Detect which cell encompasses the target text, then output its [X, Y] center coordinate. 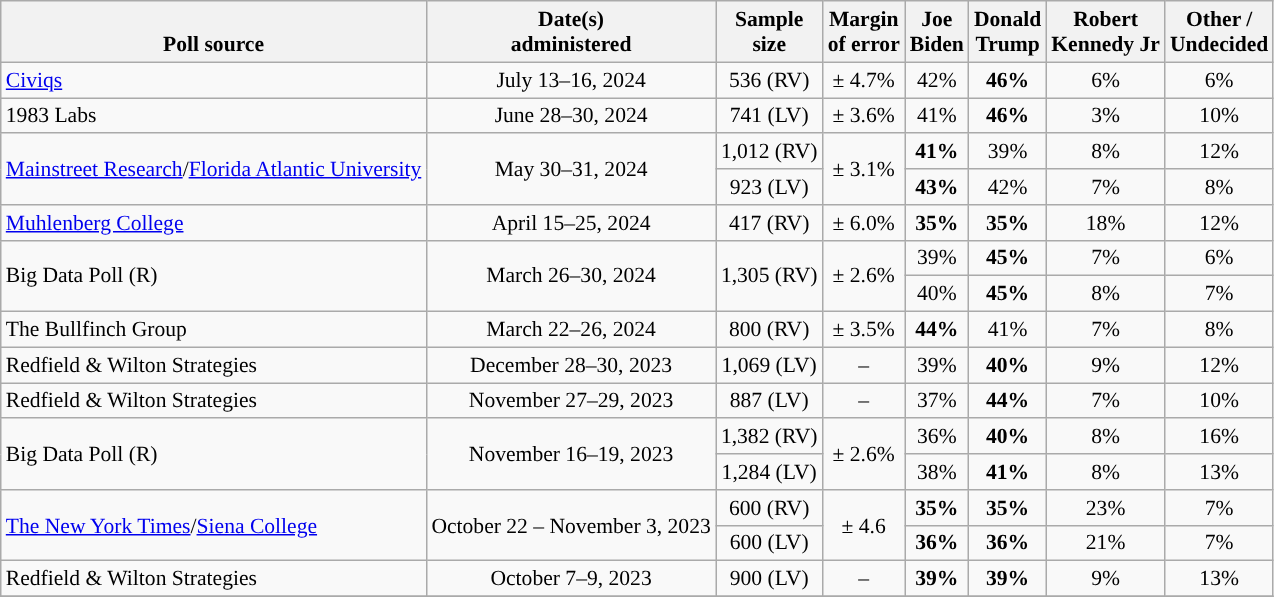
1,012 (RV) [770, 152]
43% [937, 187]
The Bullfinch Group [214, 330]
± 6.0% [864, 223]
Marginof error [864, 32]
October 7–9, 2023 [571, 579]
Mainstreet Research/Florida Atlantic University [214, 170]
16% [1219, 437]
1,284 (LV) [770, 472]
417 (RV) [770, 223]
800 (RV) [770, 330]
April 15–25, 2024 [571, 223]
November 27–29, 2023 [571, 401]
JoeBiden [937, 32]
Muhlenberg College [214, 223]
600 (LV) [770, 543]
536 (RV) [770, 80]
October 22 – November 3, 2023 [571, 526]
38% [937, 472]
± 3.1% [864, 170]
23% [1106, 508]
The New York Times/Siena College [214, 526]
887 (LV) [770, 401]
37% [937, 401]
Civiqs [214, 80]
21% [1106, 543]
741 (LV) [770, 116]
1,069 (LV) [770, 365]
July 13–16, 2024 [571, 80]
Other /Undecided [1219, 32]
± 4.6 [864, 526]
900 (LV) [770, 579]
1,305 (RV) [770, 276]
March 22–26, 2024 [571, 330]
May 30–31, 2024 [571, 170]
18% [1106, 223]
1983 Labs [214, 116]
November 16–19, 2023 [571, 454]
923 (LV) [770, 187]
Samplesize [770, 32]
June 28–30, 2024 [571, 116]
± 3.5% [864, 330]
1,382 (RV) [770, 437]
± 3.6% [864, 116]
Date(s)administered [571, 32]
RobertKennedy Jr [1106, 32]
± 4.7% [864, 80]
3% [1106, 116]
600 (RV) [770, 508]
DonaldTrump [1008, 32]
March 26–30, 2024 [571, 276]
Poll source [214, 32]
December 28–30, 2023 [571, 365]
